Detect which cell encompasses the target text, then output its [X, Y] center coordinate. 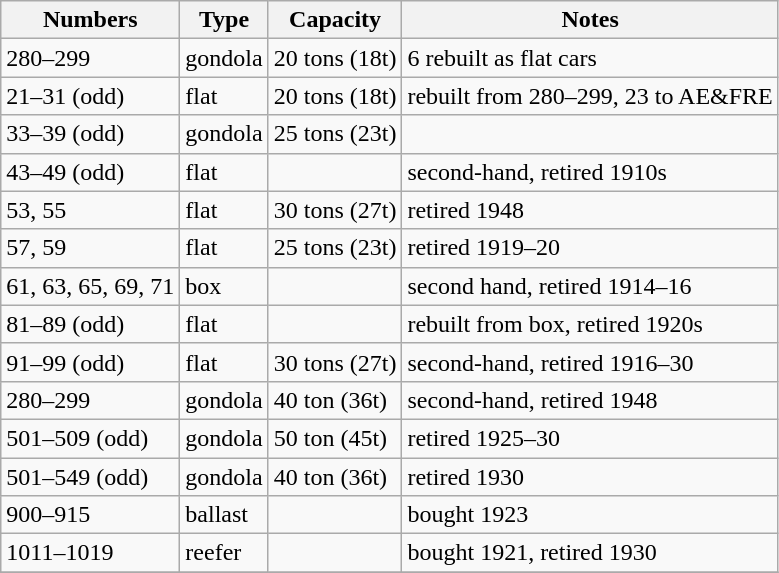
Notes [590, 20]
50 ton (45t) [335, 438]
box [224, 286]
6 rebuilt as flat cars [590, 58]
91–99 (odd) [90, 362]
retired 1919–20 [590, 248]
43–49 (odd) [90, 172]
bought 1923 [590, 515]
501–509 (odd) [90, 438]
33–39 (odd) [90, 134]
900–915 [90, 515]
501–549 (odd) [90, 477]
second-hand, retired 1910s [590, 172]
53, 55 [90, 210]
81–89 (odd) [90, 324]
retired 1948 [590, 210]
1011–1019 [90, 553]
Capacity [335, 20]
21–31 (odd) [90, 96]
second-hand, retired 1948 [590, 400]
57, 59 [90, 248]
retired 1930 [590, 477]
reefer [224, 553]
Type [224, 20]
Numbers [90, 20]
bought 1921, retired 1930 [590, 553]
61, 63, 65, 69, 71 [90, 286]
rebuilt from 280–299, 23 to AE&FRE [590, 96]
rebuilt from box, retired 1920s [590, 324]
ballast [224, 515]
second-hand, retired 1916–30 [590, 362]
second hand, retired 1914–16 [590, 286]
retired 1925–30 [590, 438]
